Locate the cell with the specified text and output its [x, y] center coordinate. 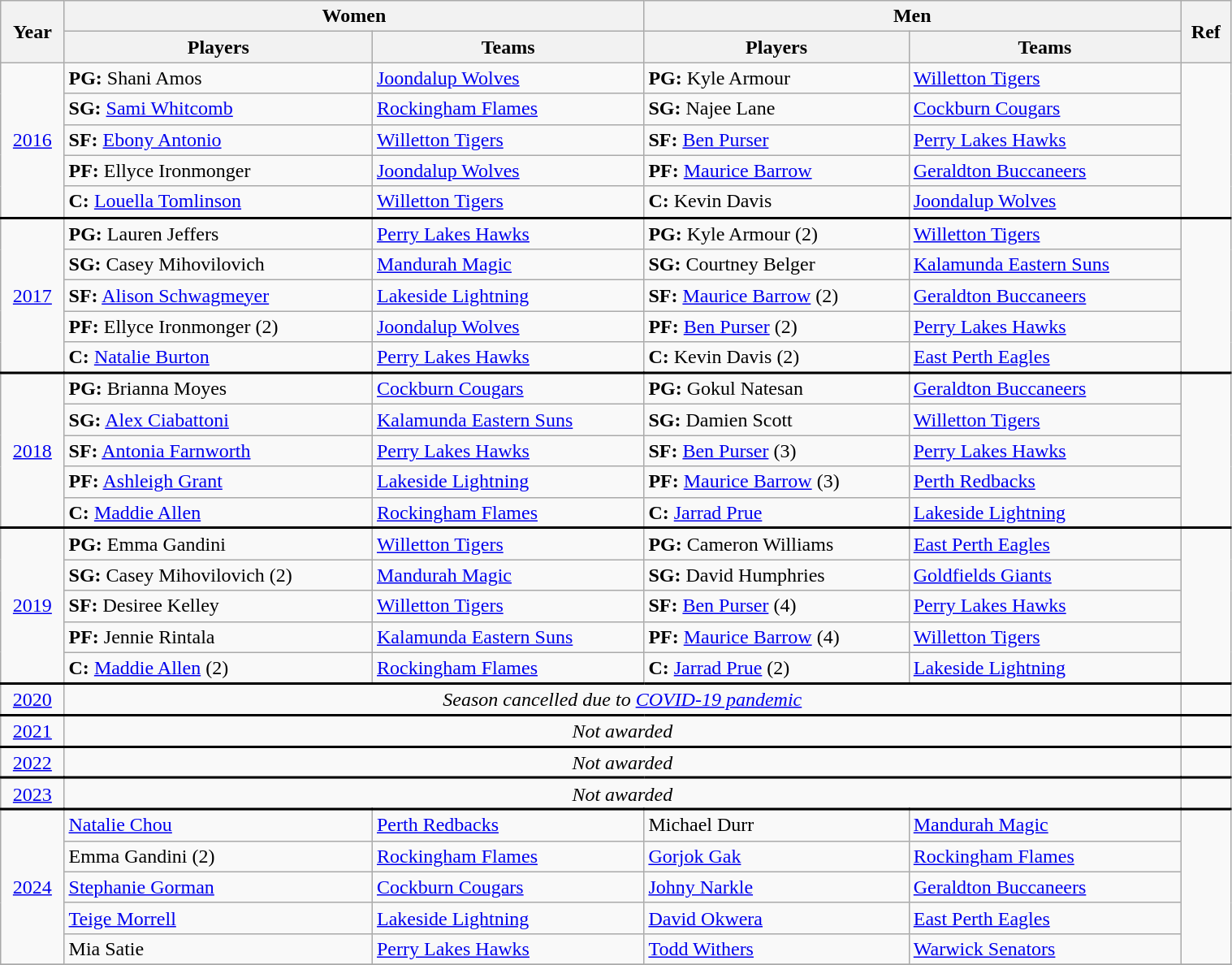
Year [32, 32]
SF: Ben Purser (4) [776, 606]
C: Jarrad Prue [776, 513]
SG: David Humphries [776, 575]
PF: Maurice Barrow [776, 171]
Teige Morrell [218, 918]
C: Kevin Davis [776, 201]
PG: Lauren Jeffers [218, 234]
Women [354, 16]
SG: Sami Whitcomb [218, 109]
Season cancelled due to COVID-19 pandemic [622, 699]
Stephanie Gorman [218, 887]
PF: Ben Purser (2) [776, 327]
2016 [32, 140]
Michael Durr [776, 825]
PF: Ashleigh Grant [218, 482]
Johny Narkle [776, 887]
PG: Gokul Natesan [776, 388]
Mia Satie [218, 949]
SF: Maurice Barrow (2) [776, 296]
PF: Jennie Rintala [218, 637]
Ref [1206, 32]
Emma Gandini (2) [218, 856]
PG: Cameron Williams [776, 544]
Warwick Senators [1044, 949]
PF: Maurice Barrow (3) [776, 482]
C: Jarrad Prue (2) [776, 668]
SG: Damien Scott [776, 420]
SF: Ben Purser (3) [776, 451]
2023 [32, 794]
PG: Shani Amos [218, 78]
SF: Ebony Antonio [218, 140]
SG: Casey Mihovilovich [218, 265]
C: Louella Tomlinson [218, 201]
SG: Casey Mihovilovich (2) [218, 575]
2017 [32, 296]
C: Natalie Burton [218, 357]
SF: Antonia Farnworth [218, 451]
2024 [32, 887]
SF: Alison Schwagmeyer [218, 296]
2022 [32, 762]
SG: Alex Ciabattoni [218, 420]
Men [913, 16]
2019 [32, 606]
C: Maddie Allen [218, 513]
PG: Brianna Moyes [218, 388]
2020 [32, 699]
Gorjok Gak [776, 856]
C: Maddie Allen (2) [218, 668]
2018 [32, 450]
Goldfields Giants [1044, 575]
PG: Kyle Armour (2) [776, 234]
Natalie Chou [218, 825]
PG: Emma Gandini [218, 544]
SG: Najee Lane [776, 109]
PF: Maurice Barrow (4) [776, 637]
C: Kevin Davis (2) [776, 357]
2021 [32, 731]
David Okwera [776, 918]
SG: Courtney Belger [776, 265]
Todd Withers [776, 949]
PG: Kyle Armour [776, 78]
PF: Ellyce Ironmonger [218, 171]
SF: Ben Purser [776, 140]
SF: Desiree Kelley [218, 606]
PF: Ellyce Ironmonger (2) [218, 327]
